Identify which cell holds the provided text, then report its [X, Y] central coordinate. 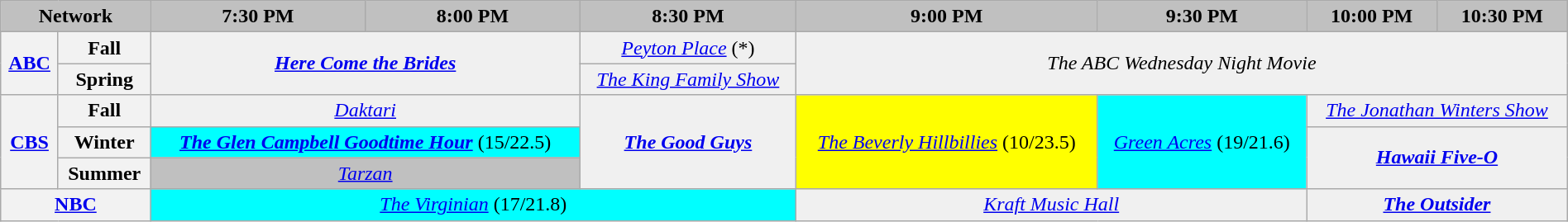
8:00 PM [473, 17]
10:30 PM [1502, 17]
7:30 PM [258, 17]
The Beverly Hillbillies (10/23.5) [947, 142]
Tarzan [366, 173]
NBC [76, 205]
9:00 PM [947, 17]
Hawaii Five-O [1437, 158]
Winter [104, 142]
Network [76, 17]
Green Acres (19/21.6) [1202, 142]
The Outsider [1437, 205]
Spring [104, 79]
The ABC Wednesday Night Movie [1183, 64]
Kraft Music Hall [1052, 205]
Peyton Place (*) [688, 48]
The Jonathan Winters Show [1437, 111]
The Good Guys [688, 142]
Daktari [366, 111]
CBS [30, 142]
ABC [30, 64]
The King Family Show [688, 79]
The Virginian (17/21.8) [473, 205]
Here Come the Brides [366, 64]
9:30 PM [1202, 17]
Summer [104, 173]
The Glen Campbell Goodtime Hour (15/22.5) [366, 142]
8:30 PM [688, 17]
10:00 PM [1372, 17]
